Locate the cell with the specified text and output its (x, y) center coordinate. 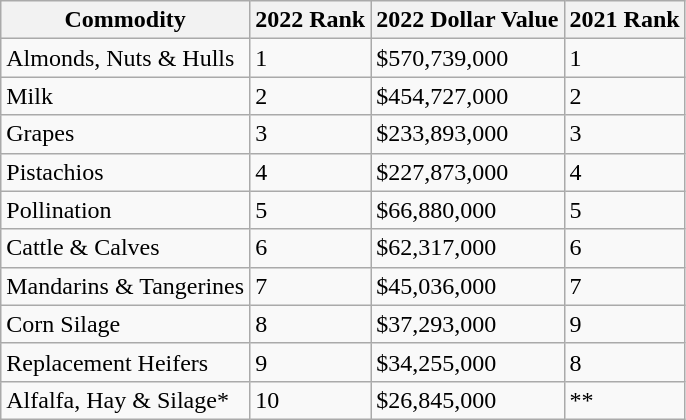
$66,880,000 (468, 210)
$233,893,000 (468, 134)
Commodity (126, 20)
$26,845,000 (468, 400)
$62,317,000 (468, 248)
Corn Silage (126, 324)
Replacement Heifers (126, 362)
$37,293,000 (468, 324)
$454,727,000 (468, 96)
Almonds, Nuts & Hulls (126, 58)
$570,739,000 (468, 58)
Milk (126, 96)
Pollination (126, 210)
Cattle & Calves (126, 248)
Pistachios (126, 172)
10 (310, 400)
$45,036,000 (468, 286)
$34,255,000 (468, 362)
** (624, 400)
Alfalfa, Hay & Silage* (126, 400)
Mandarins & Tangerines (126, 286)
2022 Dollar Value (468, 20)
2021 Rank (624, 20)
2022 Rank (310, 20)
$227,873,000 (468, 172)
Grapes (126, 134)
